Determine the (X, Y) coordinate at the center of the cell enclosing the given text.  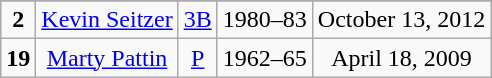
19 (18, 58)
P (198, 58)
Marty Pattin (107, 58)
April 18, 2009 (401, 58)
October 13, 2012 (401, 20)
2 (18, 20)
3B (198, 20)
1980–83 (264, 20)
Kevin Seitzer (107, 20)
1962–65 (264, 58)
